Scan for the cell matching the given text and deliver its (x, y) coordinate at center. 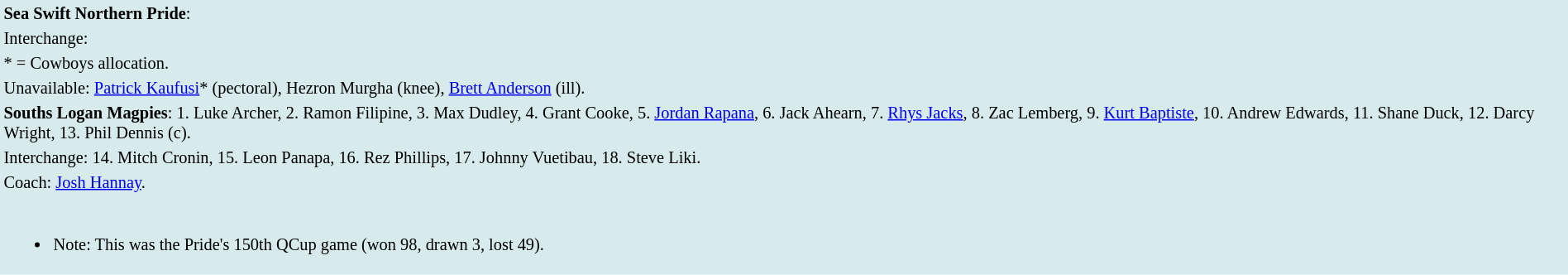
Interchange: 14. Mitch Cronin, 15. Leon Panapa, 16. Rez Phillips, 17. Johnny Vuetibau, 18. Steve Liki. (784, 157)
* = Cowboys allocation. (784, 63)
Coach: Josh Hannay. (784, 182)
Sea Swift Northern Pride: (784, 13)
Interchange: (784, 38)
Note: This was the Pride's 150th QCup game (won 98, drawn 3, lost 49). (784, 234)
Unavailable: Patrick Kaufusi* (pectoral), Hezron Murgha (knee), Brett Anderson (ill). (784, 88)
